Detect which cell encompasses the target text, then output its (X, Y) center coordinate. 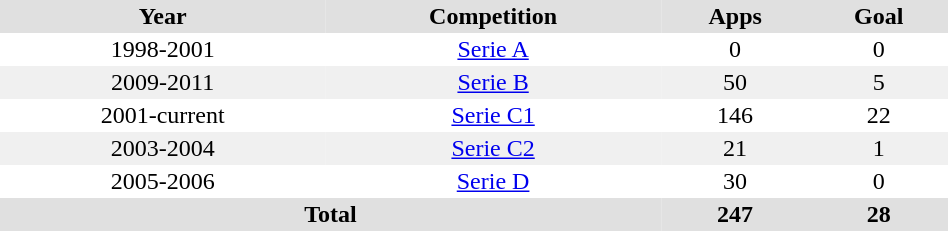
Total (330, 214)
2009-2011 (162, 82)
22 (878, 116)
Serie B (492, 82)
2001-current (162, 116)
Serie C2 (492, 148)
Year (162, 16)
Competition (492, 16)
1998-2001 (162, 50)
Goal (878, 16)
247 (736, 214)
28 (878, 214)
Serie C1 (492, 116)
5 (878, 82)
Serie A (492, 50)
146 (736, 116)
50 (736, 82)
Serie D (492, 182)
1 (878, 148)
2005-2006 (162, 182)
Apps (736, 16)
21 (736, 148)
30 (736, 182)
2003-2004 (162, 148)
